From the cell containing the given text, extract its center point as (x, y) coordinate. 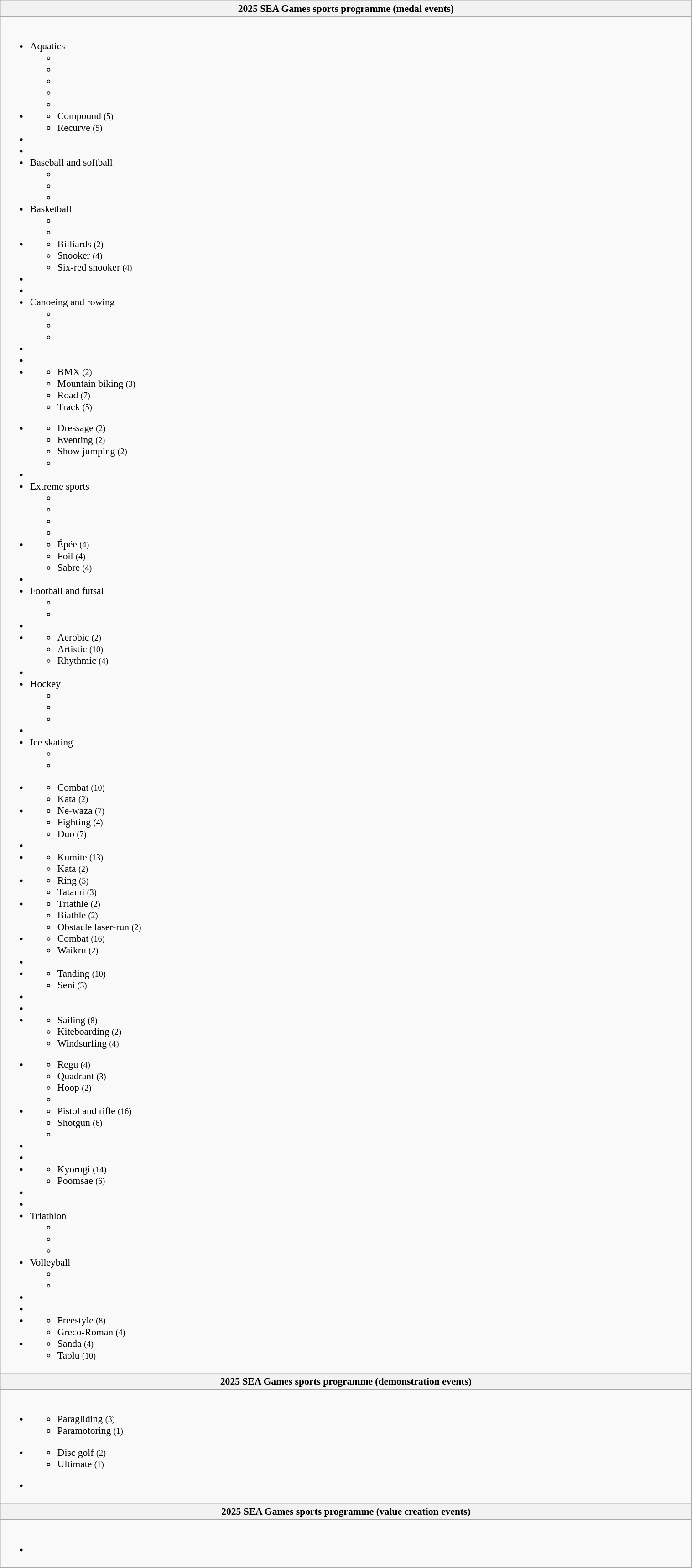
2025 SEA Games sports programme (medal events) (346, 9)
2025 SEA Games sports programme (value creation events) (346, 1512)
Paragliding (3)Paramotoring (1)Disc golf (2)Ultimate (1) (346, 1446)
2025 SEA Games sports programme (demonstration events) (346, 1382)
